Pinpoint the cell where the given text exists, returning its [X, Y] midpoint coordinate. 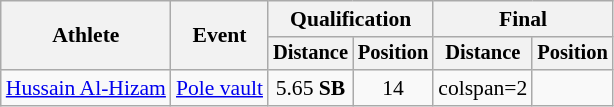
Final [522, 19]
5.65 SB [310, 88]
Hussain Al-Hizam [86, 88]
Athlete [86, 36]
Qualification [350, 19]
Event [220, 36]
colspan=2 [482, 88]
Pole vault [220, 88]
14 [393, 88]
